Identify which cell holds the provided text, then report its [x, y] central coordinate. 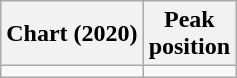
Peakposition [189, 34]
Chart (2020) [72, 34]
